From the cell containing the given text, extract its center point as (x, y) coordinate. 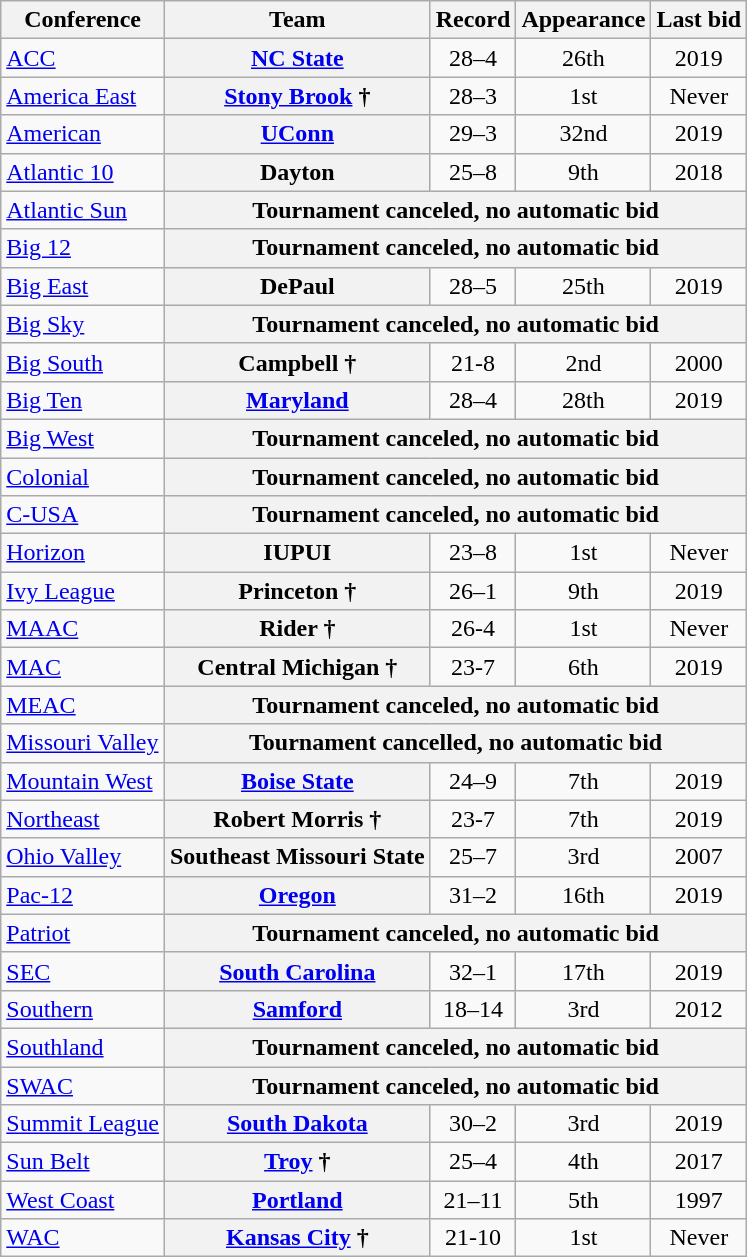
DePaul (297, 286)
American (83, 134)
5th (584, 1200)
31–2 (473, 895)
Mountain West (83, 781)
Boise State (297, 781)
Appearance (584, 20)
26–1 (473, 591)
Robert Morris † (297, 819)
Troy † (297, 1162)
Campbell † (297, 362)
Patriot (83, 933)
SWAC (83, 1085)
2012 (699, 1009)
Northeast (83, 819)
Conference (83, 20)
21-10 (473, 1238)
28–3 (473, 96)
Big South (83, 362)
WAC (83, 1238)
Sun Belt (83, 1162)
2017 (699, 1162)
25–7 (473, 857)
America East (83, 96)
South Dakota (297, 1124)
2018 (699, 172)
32nd (584, 134)
NC State (297, 58)
Record (473, 20)
21-8 (473, 362)
Last bid (699, 20)
Colonial (83, 477)
21–11 (473, 1200)
Portland (297, 1200)
4th (584, 1162)
ACC (83, 58)
6th (584, 667)
Southland (83, 1047)
26-4 (473, 629)
Maryland (297, 400)
West Coast (83, 1200)
Southern (83, 1009)
28th (584, 400)
1997 (699, 1200)
2007 (699, 857)
25–4 (473, 1162)
Big East (83, 286)
25–8 (473, 172)
24–9 (473, 781)
Ivy League (83, 591)
23–8 (473, 553)
Rider † (297, 629)
Team (297, 20)
Tournament cancelled, no automatic bid (455, 743)
17th (584, 971)
Princeton † (297, 591)
Big 12 (83, 248)
Big Sky (83, 324)
Central Michigan † (297, 667)
26th (584, 58)
South Carolina (297, 971)
Pac-12 (83, 895)
Atlantic Sun (83, 210)
MEAC (83, 705)
C-USA (83, 515)
2000 (699, 362)
16th (584, 895)
Big Ten (83, 400)
Missouri Valley (83, 743)
Dayton (297, 172)
Samford (297, 1009)
30–2 (473, 1124)
Southeast Missouri State (297, 857)
2nd (584, 362)
MAAC (83, 629)
32–1 (473, 971)
SEC (83, 971)
Kansas City † (297, 1238)
18–14 (473, 1009)
28–5 (473, 286)
Summit League (83, 1124)
UConn (297, 134)
25th (584, 286)
Big West (83, 438)
Stony Brook † (297, 96)
Oregon (297, 895)
IUPUI (297, 553)
MAC (83, 667)
Horizon (83, 553)
Atlantic 10 (83, 172)
Ohio Valley (83, 857)
29–3 (473, 134)
